From the cell containing the given text, extract its center point as (X, Y) coordinate. 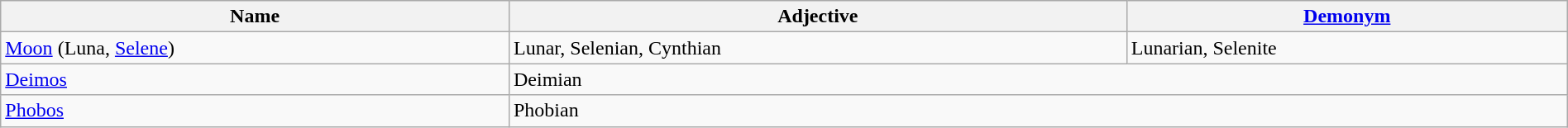
Phobian (1038, 111)
Lunarian, Selenite (1346, 48)
Lunar, Selenian, Cynthian (817, 48)
Moon (Luna, Selene) (255, 48)
Demonym (1346, 17)
Phobos (255, 111)
Deimos (255, 79)
Adjective (817, 17)
Name (255, 17)
Deimian (1038, 79)
